Extract the (x, y) coordinate from the center of the cell holding the provided text.  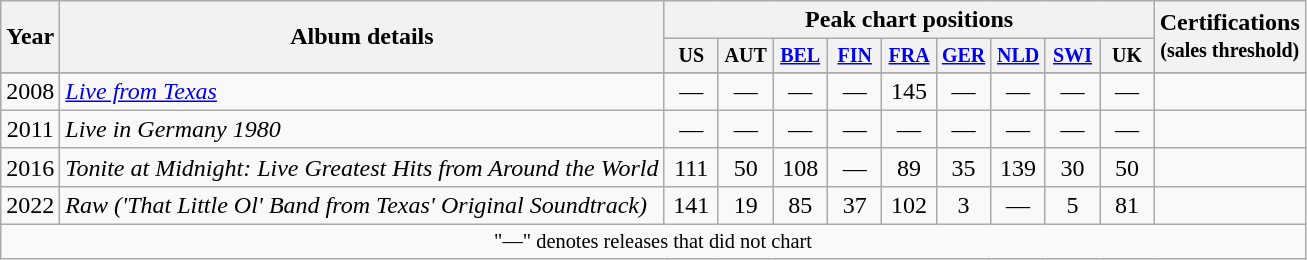
2011 (30, 129)
FIN (854, 56)
SWI (1072, 56)
BEL (800, 56)
US (691, 56)
Year (30, 37)
Live in Germany 1980 (362, 129)
139 (1018, 167)
85 (800, 205)
AUT (745, 56)
Raw ('That Little Ol' Band from Texas' Original Soundtrack) (362, 205)
3 (963, 205)
145 (909, 91)
Tonite at Midnight: Live Greatest Hits from Around the World (362, 167)
102 (909, 205)
UK (1127, 56)
37 (854, 205)
Certifications(sales threshold) (1230, 37)
19 (745, 205)
5 (1072, 205)
141 (691, 205)
GER (963, 56)
Album details (362, 37)
Peak chart positions (909, 20)
FRA (909, 56)
2008 (30, 91)
30 (1072, 167)
89 (909, 167)
NLD (1018, 56)
2016 (30, 167)
35 (963, 167)
108 (800, 167)
Live from Texas (362, 91)
81 (1127, 205)
"—" denotes releases that did not chart (654, 242)
2022 (30, 205)
111 (691, 167)
